Return [X, Y] of the center of cell containing provided text 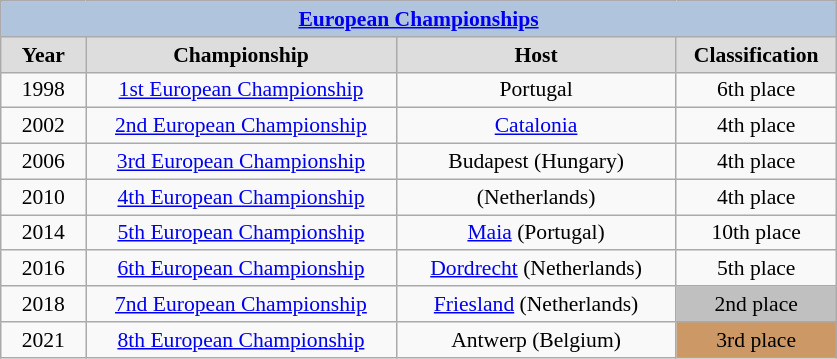
Maia (Portugal) [536, 233]
2018 [44, 304]
6th place [756, 90]
1st European Championship [241, 90]
Portugal [536, 90]
Budapest (Hungary) [536, 162]
Friesland (Netherlands) [536, 304]
2016 [44, 269]
2010 [44, 197]
Host [536, 55]
European Championships [419, 19]
5th European Championship [241, 233]
2nd European Championship [241, 126]
3rd place [756, 340]
2014 [44, 233]
Classification [756, 55]
7nd European Championship [241, 304]
8th European Championship [241, 340]
(Netherlands) [536, 197]
Dordrecht (Netherlands) [536, 269]
3rd European Championship [241, 162]
Catalonia [536, 126]
2002 [44, 126]
2021 [44, 340]
Antwerp (Belgium) [536, 340]
2nd place [756, 304]
2006 [44, 162]
4th European Championship [241, 197]
Championship [241, 55]
10th place [756, 233]
Year [44, 55]
6th European Championship [241, 269]
5th place [756, 269]
1998 [44, 90]
